Pinpoint the cell where the given text exists, returning its [X, Y] midpoint coordinate. 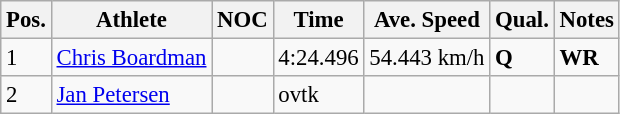
Notes [586, 20]
2 [26, 95]
NOC [242, 20]
Ave. Speed [427, 20]
Chris Boardman [132, 58]
Pos. [26, 20]
Jan Petersen [132, 95]
ovtk [318, 95]
1 [26, 58]
Time [318, 20]
Q [522, 58]
Athlete [132, 20]
Qual. [522, 20]
4:24.496 [318, 58]
WR [586, 58]
54.443 km/h [427, 58]
